Determine the [X, Y] coordinate at the center of the cell enclosing the given text.  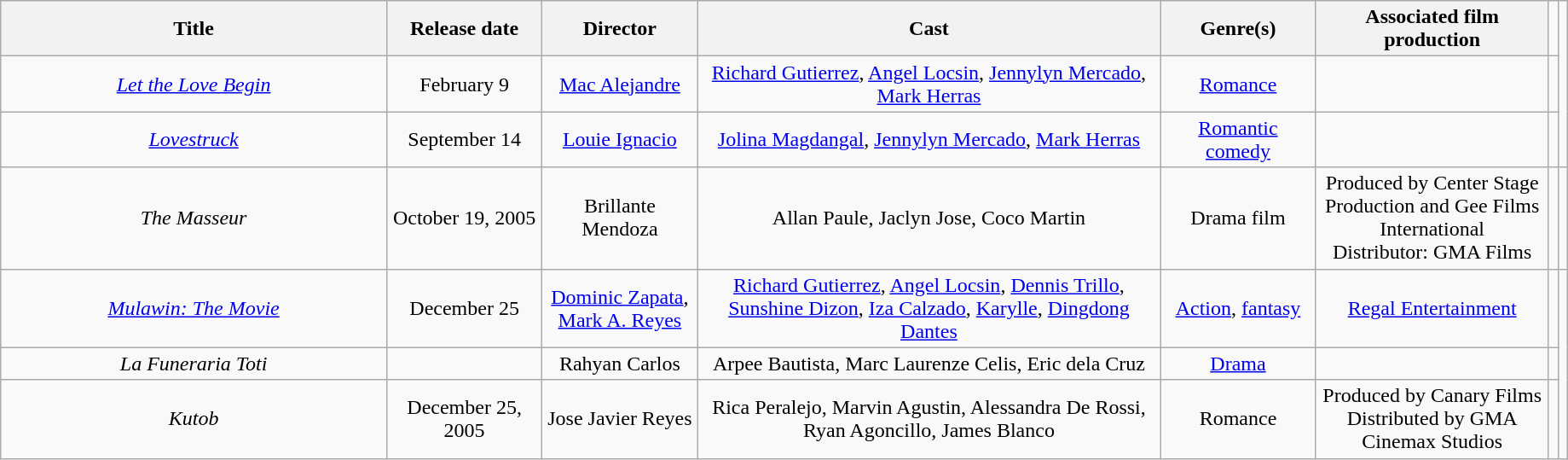
Mac Alejandre [620, 84]
December 25, 2005 [464, 419]
Richard Gutierrez, Angel Locsin, Jennylyn Mercado, Mark Herras [929, 84]
Drama [1238, 364]
Dominic Zapata, Mark A. Reyes [620, 308]
December 25 [464, 308]
Romantic comedy [1238, 140]
Louie Ignacio [620, 140]
Genre(s) [1238, 29]
La Funeraria Toti [194, 364]
February 9 [464, 84]
Rahyan Carlos [620, 364]
Regal Entertainment [1432, 308]
Brillante Mendoza [620, 218]
Rica Peralejo, Marvin Agustin, Alessandra De Rossi, Ryan Agoncillo, James Blanco [929, 419]
Title [194, 29]
Arpee Bautista, Marc Laurenze Celis, Eric dela Cruz [929, 364]
Release date [464, 29]
Richard Gutierrez, Angel Locsin, Dennis Trillo, Sunshine Dizon, Iza Calzado, Karylle, Dingdong Dantes [929, 308]
Produced by Center Stage Production and Gee Films InternationalDistributor: GMA Films [1432, 218]
Lovestruck [194, 140]
Produced by Canary FilmsDistributed by GMA Cinemax Studios [1432, 419]
Cast [929, 29]
Director [620, 29]
September 14 [464, 140]
Action, fantasy [1238, 308]
Allan Paule, Jaclyn Jose, Coco Martin [929, 218]
Drama film [1238, 218]
Associated film production [1432, 29]
Let the Love Begin [194, 84]
October 19, 2005 [464, 218]
Jolina Magdangal, Jennylyn Mercado, Mark Herras [929, 140]
Jose Javier Reyes [620, 419]
The Masseur [194, 218]
Kutob [194, 419]
Mulawin: The Movie [194, 308]
